Provide the [X, Y] coordinate of the cell's center where the given text is located.  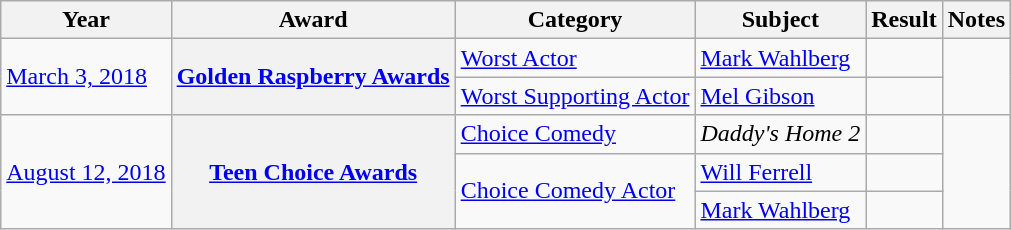
March 3, 2018 [86, 77]
Teen Choice Awards [313, 172]
Mel Gibson [780, 96]
Will Ferrell [780, 172]
Golden Raspberry Awards [313, 77]
Worst Actor [575, 58]
Daddy's Home 2 [780, 134]
Notes [976, 20]
Choice Comedy [575, 134]
Result [904, 20]
Choice Comedy Actor [575, 191]
Award [313, 20]
Category [575, 20]
Year [86, 20]
Subject [780, 20]
August 12, 2018 [86, 172]
Worst Supporting Actor [575, 96]
